Determine the (x, y) coordinate at the center of the cell enclosing the given text.  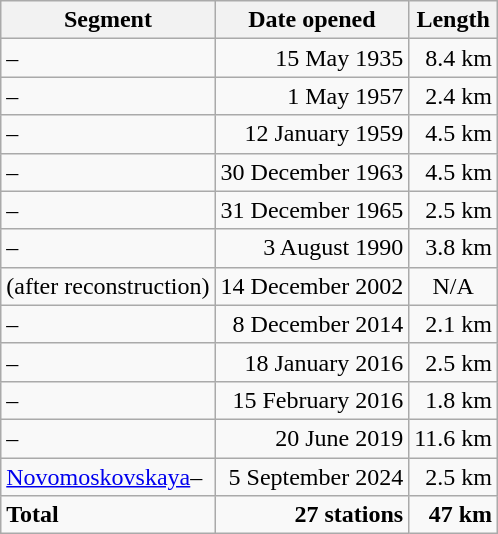
2.4 km (454, 96)
15 February 2016 (312, 400)
3.8 km (454, 248)
12 January 1959 (312, 134)
31 December 1965 (312, 210)
2.1 km (454, 324)
30 December 1963 (312, 172)
Novomoskovskaya– (108, 477)
1.8 km (454, 400)
8 December 2014 (312, 324)
14 December 2002 (312, 286)
N/A (454, 286)
15 May 1935 (312, 58)
1 May 1957 (312, 96)
(after reconstruction) (108, 286)
47 km (454, 515)
11.6 km (454, 438)
20 June 2019 (312, 438)
Segment (108, 20)
5 September 2024 (312, 477)
18 January 2016 (312, 362)
Total (108, 515)
3 August 1990 (312, 248)
Length (454, 20)
8.4 km (454, 58)
27 stations (312, 515)
Date opened (312, 20)
